Extract the (X, Y) coordinate from the center of the cell holding the provided text.  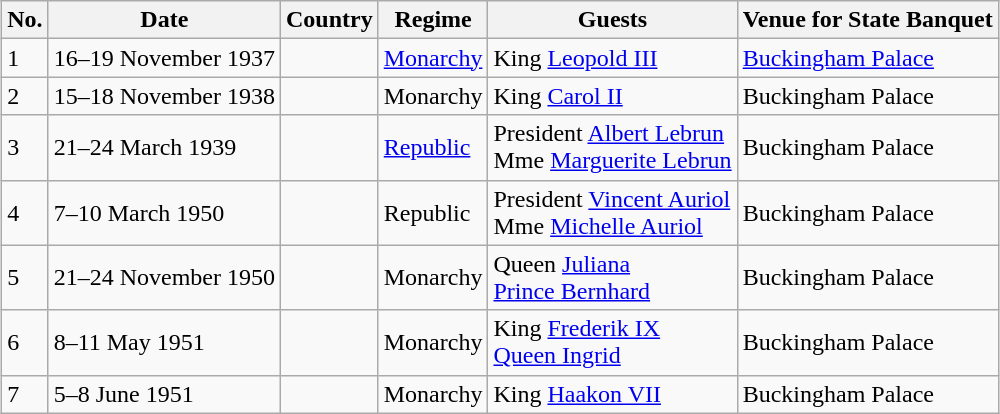
Venue for State Banquet (868, 20)
16–19 November 1937 (164, 58)
6 (25, 342)
No. (25, 20)
21–24 March 1939 (164, 148)
3 (25, 148)
7–10 March 1950 (164, 212)
15–18 November 1938 (164, 96)
President Albert LebrunMme Marguerite Lebrun (612, 148)
Date (164, 20)
8–11 May 1951 (164, 342)
Queen JulianaPrince Bernhard (612, 278)
King Carol II (612, 96)
5 (25, 278)
4 (25, 212)
President Vincent AuriolMme Michelle Auriol (612, 212)
7 (25, 394)
King Haakon VII (612, 394)
Guests (612, 20)
1 (25, 58)
Regime (433, 20)
5–8 June 1951 (164, 394)
King Leopold III (612, 58)
21–24 November 1950 (164, 278)
Country (329, 20)
2 (25, 96)
King Frederik IXQueen Ingrid (612, 342)
